Search for the cell housing the specified text and yield its (x, y) center coordinate. 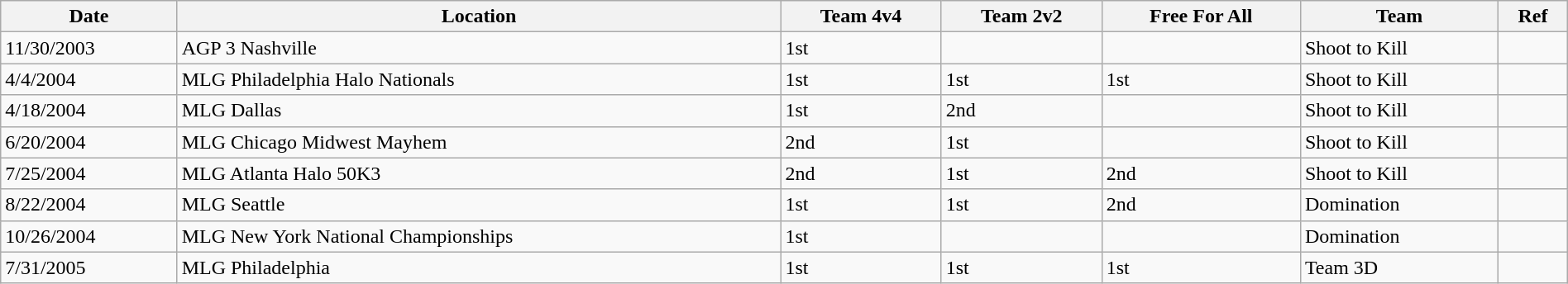
Location (479, 17)
4/18/2004 (89, 111)
Free For All (1201, 17)
4/4/2004 (89, 79)
Date (89, 17)
Team 4v4 (861, 17)
6/20/2004 (89, 142)
Team 2v2 (1021, 17)
8/22/2004 (89, 205)
10/26/2004 (89, 236)
AGP 3 Nashville (479, 48)
11/30/2003 (89, 48)
MLG Seattle (479, 205)
MLG Dallas (479, 111)
MLG Philadelphia Halo Nationals (479, 79)
Team 3D (1399, 267)
7/31/2005 (89, 267)
Team (1399, 17)
7/25/2004 (89, 173)
MLG Chicago Midwest Mayhem (479, 142)
MLG Philadelphia (479, 267)
MLG Atlanta Halo 50K3 (479, 173)
Ref (1533, 17)
MLG New York National Championships (479, 236)
